Search for the cell housing the specified text and yield its [x, y] center coordinate. 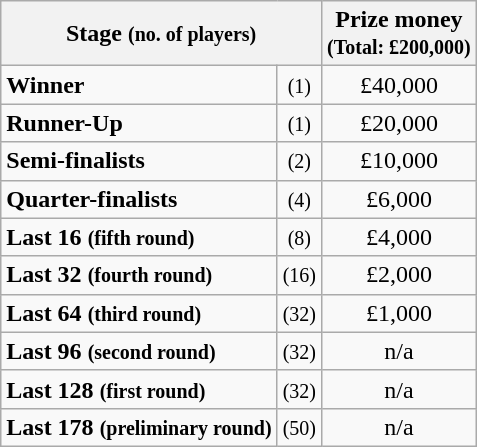
£10,000 [400, 161]
(8) [299, 237]
Runner-Up [139, 123]
Last 32 (fourth round) [139, 275]
Quarter-finalists [139, 199]
Last 96 (second round) [139, 351]
Last 64 (third round) [139, 313]
Prize money(Total: £200,000) [400, 34]
(4) [299, 199]
Winner [139, 85]
£40,000 [400, 85]
Stage (no. of players) [162, 34]
£4,000 [400, 237]
Last 128 (first round) [139, 389]
Last 16 (fifth round) [139, 237]
£6,000 [400, 199]
Last 178 (preliminary round) [139, 427]
£20,000 [400, 123]
(2) [299, 161]
Semi-finalists [139, 161]
(50) [299, 427]
(16) [299, 275]
£1,000 [400, 313]
£2,000 [400, 275]
